Provide the (x, y) coordinate of the cell's center where the given text is located.  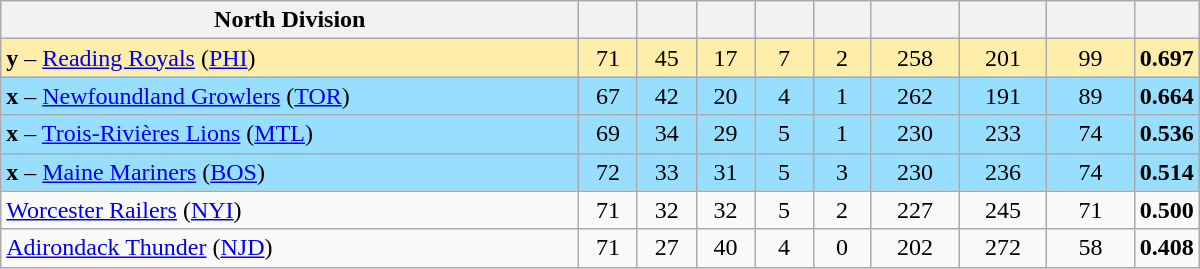
33 (666, 172)
245 (1003, 210)
17 (726, 58)
202 (915, 248)
y – Reading Royals (PHI) (290, 58)
3 (842, 172)
201 (1003, 58)
262 (915, 96)
27 (666, 248)
0.664 (1166, 96)
0.514 (1166, 172)
236 (1003, 172)
272 (1003, 248)
Adirondack Thunder (NJD) (290, 248)
Worcester Railers (NYI) (290, 210)
34 (666, 134)
0.408 (1166, 248)
x – Trois-Rivières Lions (MTL) (290, 134)
North Division (290, 20)
233 (1003, 134)
258 (915, 58)
0.500 (1166, 210)
0.697 (1166, 58)
227 (915, 210)
89 (1090, 96)
x – Newfoundland Growlers (TOR) (290, 96)
31 (726, 172)
29 (726, 134)
69 (608, 134)
7 (784, 58)
x – Maine Mariners (BOS) (290, 172)
99 (1090, 58)
58 (1090, 248)
0 (842, 248)
42 (666, 96)
40 (726, 248)
191 (1003, 96)
67 (608, 96)
72 (608, 172)
20 (726, 96)
0.536 (1166, 134)
45 (666, 58)
